Scan for the cell matching the given text and deliver its [X, Y] coordinate at center. 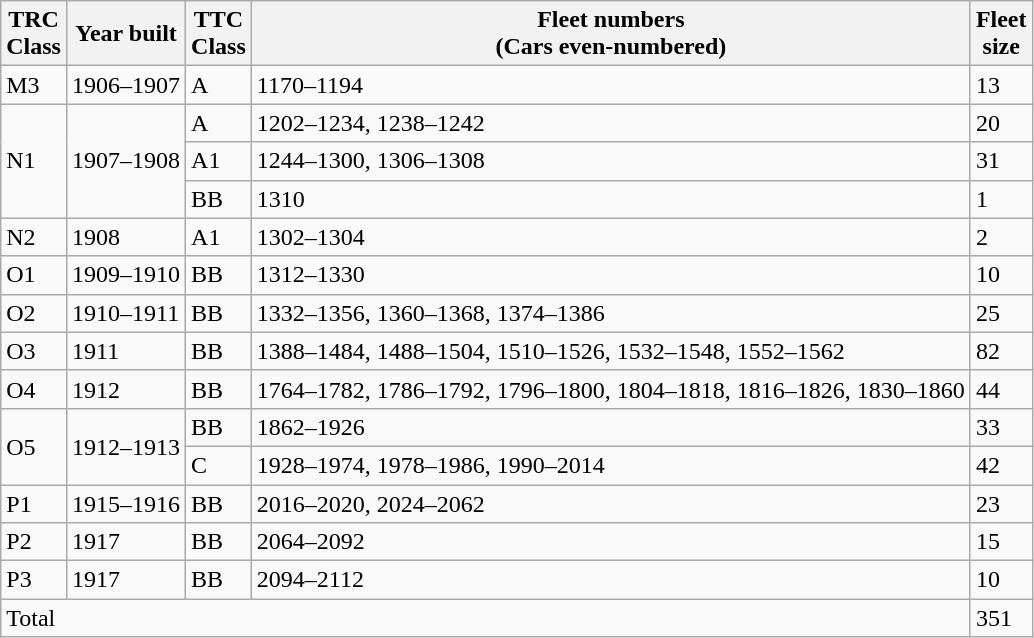
25 [1001, 313]
O5 [34, 446]
1906–1907 [126, 85]
TTCClass [219, 34]
1310 [610, 199]
1388–1484, 1488–1504, 1510–1526, 1532–1548, 1552–1562 [610, 351]
1 [1001, 199]
351 [1001, 618]
1912 [126, 389]
M3 [34, 85]
2016–2020, 2024–2062 [610, 503]
TRCClass [34, 34]
N1 [34, 161]
2 [1001, 237]
N2 [34, 237]
1908 [126, 237]
O3 [34, 351]
1911 [126, 351]
82 [1001, 351]
O4 [34, 389]
13 [1001, 85]
31 [1001, 161]
1910–1911 [126, 313]
1312–1330 [610, 275]
Year built [126, 34]
2064–2092 [610, 542]
33 [1001, 427]
1915–1916 [126, 503]
1170–1194 [610, 85]
Total [486, 618]
44 [1001, 389]
P1 [34, 503]
1862–1926 [610, 427]
O1 [34, 275]
Fleetsize [1001, 34]
20 [1001, 123]
1332–1356, 1360–1368, 1374–1386 [610, 313]
1928–1974, 1978–1986, 1990–2014 [610, 465]
C [219, 465]
P2 [34, 542]
1909–1910 [126, 275]
1907–1908 [126, 161]
1764–1782, 1786–1792, 1796–1800, 1804–1818, 1816–1826, 1830–1860 [610, 389]
O2 [34, 313]
1912–1913 [126, 446]
42 [1001, 465]
1202–1234, 1238–1242 [610, 123]
15 [1001, 542]
23 [1001, 503]
P3 [34, 580]
1302–1304 [610, 237]
2094–2112 [610, 580]
Fleet numbers(Cars even-numbered) [610, 34]
1244–1300, 1306–1308 [610, 161]
